Provide the [x, y] coordinate of the cell's center where the given text is located.  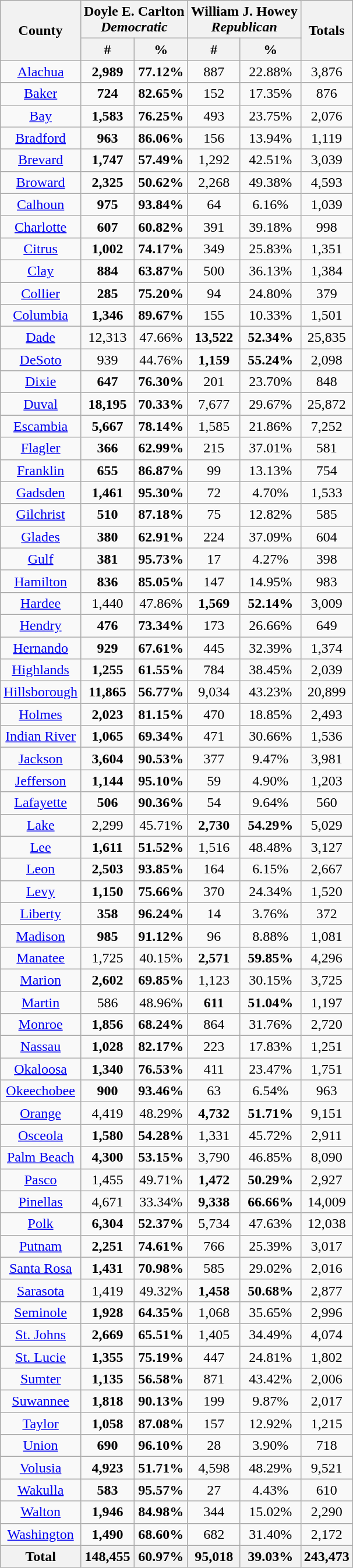
27 [214, 1490]
5,029 [326, 825]
381 [107, 559]
445 [214, 648]
152 [214, 94]
1,501 [326, 316]
37.01% [270, 448]
Highlands [41, 670]
1,123 [214, 980]
398 [326, 559]
48.48% [270, 847]
Taylor [41, 1424]
64 [214, 204]
90.53% [161, 759]
4,923 [107, 1468]
Baker [41, 94]
St. Lucie [41, 1357]
1,215 [326, 1424]
223 [214, 1047]
471 [214, 737]
31.40% [270, 1534]
William J. Howey Republican [244, 20]
7,252 [326, 426]
1,583 [107, 116]
Clay [41, 271]
57.49% [161, 160]
25.39% [270, 1246]
1,818 [107, 1401]
156 [214, 138]
690 [107, 1446]
4,593 [326, 182]
2,996 [326, 1312]
Hendry [41, 625]
69.34% [161, 737]
70.33% [161, 404]
82.17% [161, 1047]
1,068 [214, 1312]
998 [326, 226]
17.35% [270, 94]
Franklin [41, 470]
1,355 [107, 1357]
682 [214, 1534]
30.66% [270, 737]
379 [326, 293]
884 [107, 271]
86.06% [161, 138]
24.34% [270, 891]
60.97% [161, 1556]
4,671 [107, 1202]
47.86% [161, 603]
506 [107, 803]
49.71% [161, 1180]
155 [214, 316]
164 [214, 869]
9.47% [270, 759]
29.02% [270, 1268]
1,520 [326, 891]
14 [214, 914]
5,667 [107, 426]
42.51% [270, 160]
65.51% [161, 1335]
12.82% [270, 515]
86.87% [161, 470]
75.66% [161, 891]
Jefferson [41, 781]
Gadsden [41, 493]
9,521 [326, 1468]
30.15% [270, 980]
655 [107, 470]
2,039 [326, 670]
93.85% [161, 869]
366 [107, 448]
1,611 [107, 847]
1,058 [107, 1424]
1,203 [326, 781]
215 [214, 448]
9,338 [214, 1202]
76.25% [161, 116]
1,569 [214, 603]
67.61% [161, 648]
46.85% [270, 1158]
54.28% [161, 1135]
1,135 [107, 1379]
2,268 [214, 182]
Duval [41, 404]
12,038 [326, 1224]
20,899 [326, 692]
Flagler [41, 448]
Escambia [41, 426]
1,351 [326, 249]
Hamilton [41, 581]
Madison [41, 936]
581 [326, 448]
74.61% [161, 1246]
59 [214, 781]
836 [107, 581]
24.81% [270, 1357]
1,431 [107, 1268]
1,374 [326, 648]
50.68% [270, 1290]
12.92% [270, 1424]
1,065 [107, 737]
1,144 [107, 781]
69.85% [161, 980]
3,725 [326, 980]
1,039 [326, 204]
Wakulla [41, 1490]
1,440 [107, 603]
23.70% [270, 382]
1,751 [326, 1069]
Okaloosa [41, 1069]
3,017 [326, 1246]
31.76% [270, 1025]
2,251 [107, 1246]
50.29% [270, 1180]
8,090 [326, 1158]
6.54% [270, 1091]
754 [326, 470]
25,872 [326, 404]
4,419 [107, 1113]
75.19% [161, 1357]
4.43% [270, 1490]
Total [41, 1556]
93.84% [161, 204]
76.53% [161, 1069]
1,516 [214, 847]
649 [326, 625]
62.91% [161, 537]
1,251 [326, 1047]
61.55% [161, 670]
157 [214, 1424]
1,461 [107, 493]
4.27% [270, 559]
96.24% [161, 914]
68.24% [161, 1025]
Levy [41, 891]
285 [107, 293]
2,720 [326, 1025]
5,734 [214, 1224]
3,981 [326, 759]
1,119 [326, 138]
3,127 [326, 847]
2,290 [326, 1512]
48.96% [161, 1002]
647 [107, 382]
493 [214, 116]
766 [214, 1246]
St. Johns [41, 1335]
78.14% [161, 426]
3,604 [107, 759]
35.65% [270, 1312]
1,197 [326, 1002]
66.66% [270, 1202]
4,074 [326, 1335]
372 [326, 914]
23.75% [270, 116]
2,098 [326, 360]
864 [214, 1025]
49.32% [161, 1290]
2,016 [326, 1268]
Doyle E. Carlton Democratic [134, 20]
14,009 [326, 1202]
201 [214, 382]
391 [214, 226]
4.70% [270, 493]
Glades [41, 537]
Walton [41, 1512]
56.77% [161, 692]
2,669 [107, 1335]
Charlotte [41, 226]
784 [214, 670]
14.95% [270, 581]
Okeechobee [41, 1091]
72 [214, 493]
75.20% [161, 293]
887 [214, 72]
173 [214, 625]
Sarasota [41, 1290]
1,725 [107, 958]
52.37% [161, 1224]
Osceola [41, 1135]
718 [326, 1446]
411 [214, 1069]
983 [326, 581]
3.90% [270, 1446]
1,928 [107, 1312]
7,677 [214, 404]
Suwannee [41, 1401]
96.10% [161, 1446]
2,989 [107, 72]
380 [107, 537]
1,580 [107, 1135]
91.12% [161, 936]
38.45% [270, 670]
610 [326, 1490]
2,076 [326, 116]
Hillsborough [41, 692]
1,405 [214, 1335]
11,865 [107, 692]
2,927 [326, 1180]
2,017 [326, 1401]
15.02% [270, 1512]
4,296 [326, 958]
39.03% [270, 1556]
County [41, 30]
147 [214, 581]
2,023 [107, 714]
Calhoun [41, 204]
99 [214, 470]
447 [214, 1357]
37.09% [270, 537]
Hernando [41, 648]
81.15% [161, 714]
3,790 [214, 1158]
23.47% [270, 1069]
64.35% [161, 1312]
9,034 [214, 692]
377 [214, 759]
47.66% [161, 338]
25.83% [270, 249]
18,195 [107, 404]
Martin [41, 1002]
Bay [41, 116]
344 [214, 1512]
59.85% [270, 958]
17.83% [270, 1047]
Palm Beach [41, 1158]
Broward [41, 182]
52.34% [270, 338]
70.98% [161, 1268]
94 [214, 293]
3,009 [326, 603]
Nassau [41, 1047]
586 [107, 1002]
52.14% [270, 603]
85.05% [161, 581]
Brevard [41, 160]
DeSoto [41, 360]
6.15% [270, 869]
349 [214, 249]
Manatee [41, 958]
Seminole [41, 1312]
Indian River [41, 737]
29.67% [270, 404]
1,419 [107, 1290]
Lafayette [41, 803]
Orange [41, 1113]
18.85% [270, 714]
51.04% [270, 1002]
1,331 [214, 1135]
40.15% [161, 958]
2,602 [107, 980]
51.52% [161, 847]
60.82% [161, 226]
3.76% [270, 914]
1,802 [326, 1357]
470 [214, 714]
Gilchrist [41, 515]
8.88% [270, 936]
Collier [41, 293]
77.12% [161, 72]
975 [107, 204]
6,304 [107, 1224]
224 [214, 537]
89.67% [161, 316]
4,300 [107, 1158]
4,598 [214, 1468]
1,472 [214, 1180]
Pinellas [41, 1202]
9.87% [270, 1401]
Leon [41, 869]
3,039 [326, 160]
55.24% [270, 360]
84.98% [161, 1512]
28 [214, 1446]
Dixie [41, 382]
2,667 [326, 869]
Marion [41, 980]
26.66% [270, 625]
Putnam [41, 1246]
95.57% [161, 1490]
47.63% [270, 1224]
96 [214, 936]
1,856 [107, 1025]
34.49% [270, 1335]
1,002 [107, 249]
2,493 [326, 714]
22.88% [270, 72]
Volusia [41, 1468]
73.34% [161, 625]
63 [214, 1091]
Pasco [41, 1180]
199 [214, 1401]
Gulf [41, 559]
1,255 [107, 670]
95.10% [161, 781]
871 [214, 1379]
1,340 [107, 1069]
2,299 [107, 825]
Lake [41, 825]
1,384 [326, 271]
2,325 [107, 182]
900 [107, 1091]
Sumter [41, 1379]
939 [107, 360]
43.42% [270, 1379]
21.86% [270, 426]
2,172 [326, 1534]
12,313 [107, 338]
2,503 [107, 869]
1,028 [107, 1047]
90.36% [161, 803]
4.90% [270, 781]
Citrus [41, 249]
10.33% [270, 316]
25,835 [326, 338]
Polk [41, 1224]
2,877 [326, 1290]
Jackson [41, 759]
95.73% [161, 559]
Bradford [41, 138]
Liberty [41, 914]
Columbia [41, 316]
1,292 [214, 160]
724 [107, 94]
1,081 [326, 936]
510 [107, 515]
Monroe [41, 1025]
876 [326, 94]
1,490 [107, 1534]
43.23% [270, 692]
24.80% [270, 293]
82.65% [161, 94]
1,346 [107, 316]
1,150 [107, 891]
54.29% [270, 825]
476 [107, 625]
607 [107, 226]
1,747 [107, 160]
1,536 [326, 737]
13.94% [270, 138]
1,455 [107, 1180]
76.30% [161, 382]
500 [214, 271]
63.87% [161, 271]
1,946 [107, 1512]
9.64% [270, 803]
74.17% [161, 249]
33.34% [161, 1202]
2,730 [214, 825]
Dade [41, 338]
13,522 [214, 338]
Santa Rosa [41, 1268]
148,455 [107, 1556]
44.76% [161, 360]
370 [214, 891]
Lee [41, 847]
Union [41, 1446]
611 [214, 1002]
36.13% [270, 271]
17 [214, 559]
45.71% [161, 825]
4,732 [214, 1113]
1,159 [214, 360]
95,018 [214, 1556]
50.62% [161, 182]
9,151 [326, 1113]
32.39% [270, 648]
1,458 [214, 1290]
93.46% [161, 1091]
848 [326, 382]
1,585 [214, 426]
56.58% [161, 1379]
53.15% [161, 1158]
929 [107, 648]
243,473 [326, 1556]
62.99% [161, 448]
2,911 [326, 1135]
Totals [326, 30]
45.72% [270, 1135]
39.18% [270, 226]
75 [214, 515]
13.13% [270, 470]
Holmes [41, 714]
68.60% [161, 1534]
604 [326, 537]
2,006 [326, 1379]
Washington [41, 1534]
1,533 [326, 493]
583 [107, 1490]
54 [214, 803]
6.16% [270, 204]
95.30% [161, 493]
Alachua [41, 72]
87.08% [161, 1424]
49.38% [270, 182]
3,876 [326, 72]
2,571 [214, 958]
985 [107, 936]
358 [107, 914]
90.13% [161, 1401]
Hardee [41, 603]
560 [326, 803]
87.18% [161, 515]
